Detect which cell encompasses the target text, then output its [x, y] center coordinate. 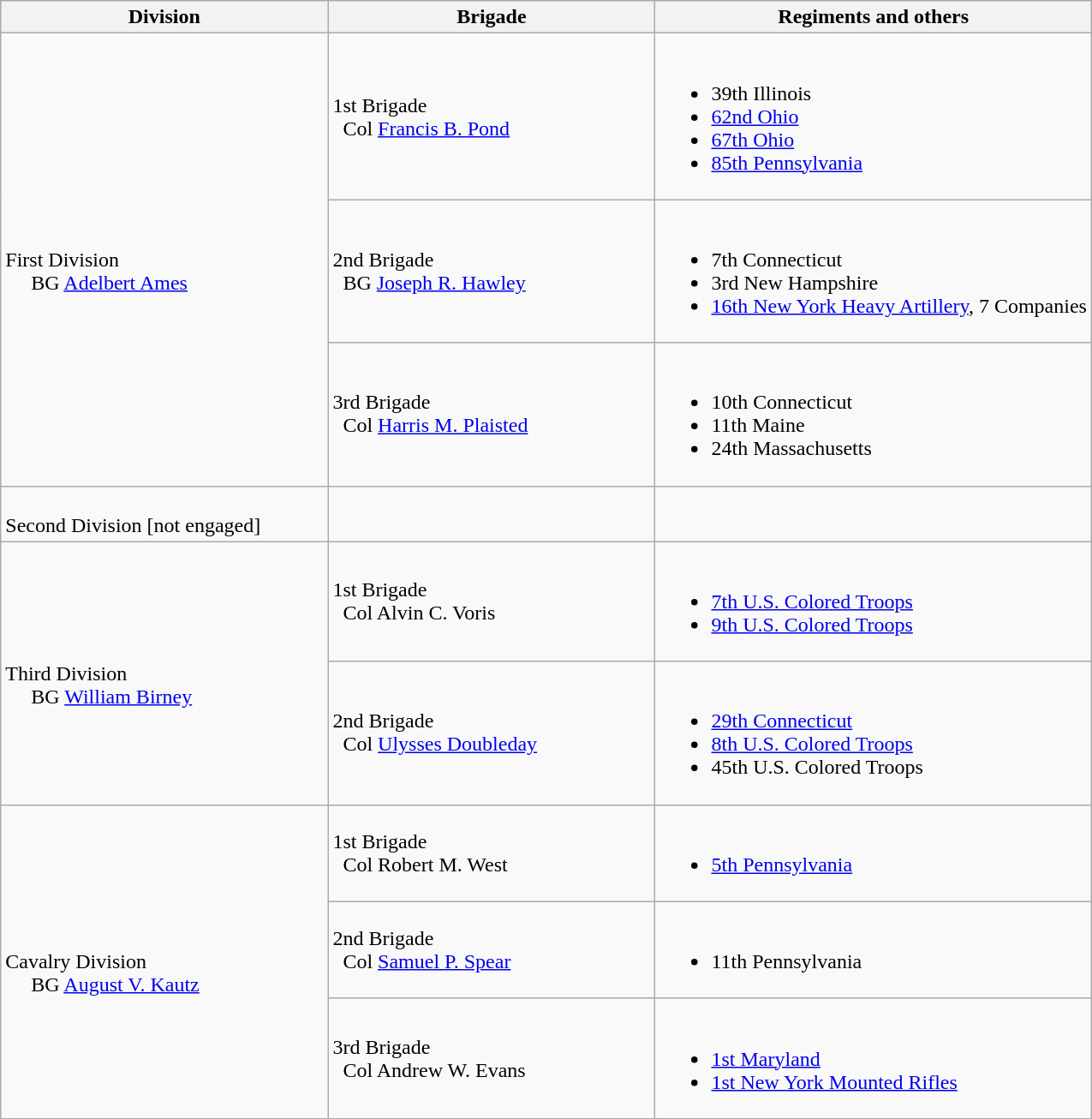
7th Connecticut3rd New Hampshire16th New York Heavy Artillery, 7 Companies [874, 271]
7th U.S. Colored Troops9th U.S. Colored Troops [874, 601]
Third Division BG William Birney [164, 673]
1st Brigade Col Francis B. Pond [492, 117]
2nd Brigade Col Samuel P. Spear [492, 949]
First Division BG Adelbert Ames [164, 260]
3rd Brigade Col Andrew W. Evans [492, 1058]
11th Pennsylvania [874, 949]
Regiments and others [874, 17]
Division [164, 17]
10th Connecticut11th Maine24th Massachusetts [874, 415]
Second Division [not engaged] [164, 514]
Cavalry Division BG August V. Kautz [164, 961]
3rd Brigade Col Harris M. Plaisted [492, 415]
1st Maryland1st New York Mounted Rifles [874, 1058]
2nd Brigade BG Joseph R. Hawley [492, 271]
Brigade [492, 17]
2nd Brigade Col Ulysses Doubleday [492, 733]
5th Pennsylvania [874, 853]
29th Connecticut8th U.S. Colored Troops45th U.S. Colored Troops [874, 733]
39th Illinois62nd Ohio67th Ohio85th Pennsylvania [874, 117]
1st Brigade Col Alvin C. Voris [492, 601]
1st Brigade Col Robert M. West [492, 853]
